Find where the given text appears and provide that cell's center as [X, Y] coordinate. 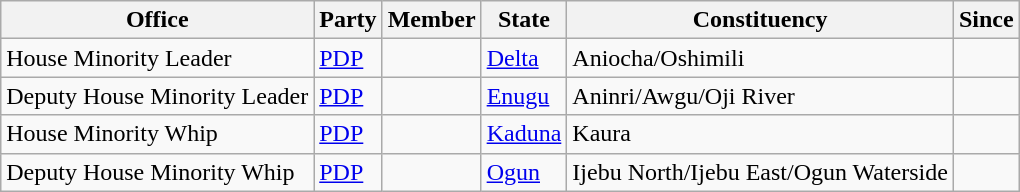
Aniocha/Oshimili [760, 58]
Aninri/Awgu/Oji River [760, 96]
Kaduna [524, 134]
Member [432, 20]
Deputy House Minority Leader [158, 96]
House Minority Leader [158, 58]
Kaura [760, 134]
Enugu [524, 96]
Ogun [524, 172]
House Minority Whip [158, 134]
Party [348, 20]
Office [158, 20]
Ijebu North/Ijebu East/Ogun Waterside [760, 172]
Delta [524, 58]
Constituency [760, 20]
Since [986, 20]
State [524, 20]
Deputy House Minority Whip [158, 172]
